From the cell containing the given text, extract its center point as [X, Y] coordinate. 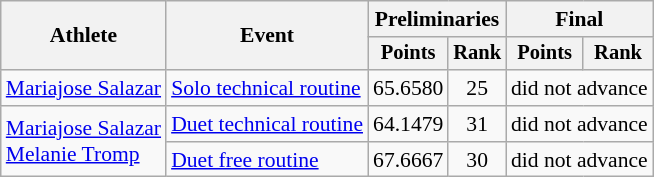
64.1479 [408, 124]
Duet technical routine [267, 124]
25 [477, 88]
Mariajose Salazar [84, 88]
Solo technical routine [267, 88]
Mariajose SalazarMelanie Tromp [84, 142]
Final [580, 19]
31 [477, 124]
Athlete [84, 36]
Preliminaries [437, 19]
Event [267, 36]
65.6580 [408, 88]
